Find where the given text appears and provide that cell's center as [X, Y] coordinate. 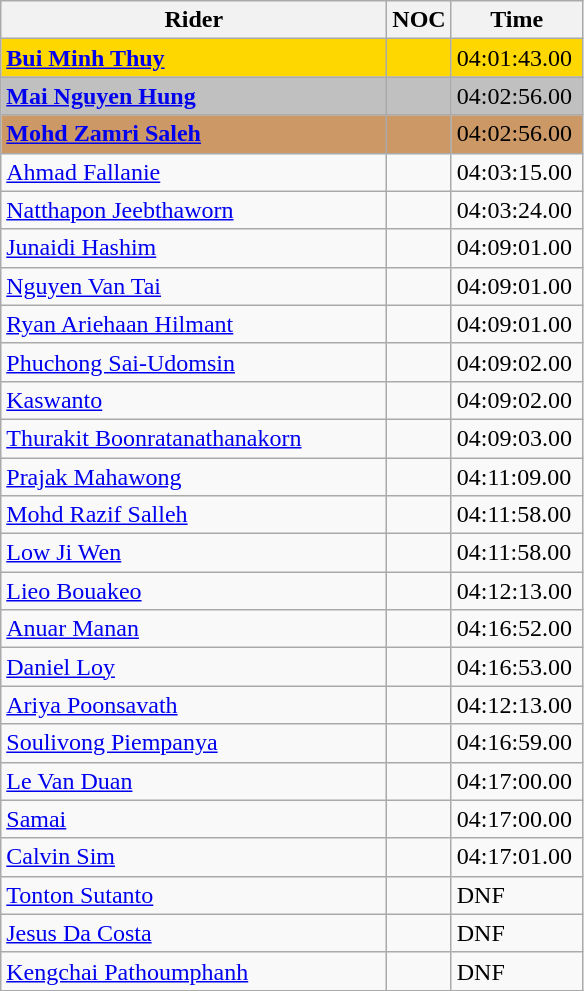
Junaidi Hashim [194, 248]
Samai [194, 819]
Bui Minh Thuy [194, 58]
Mohd Razif Salleh [194, 515]
Daniel Loy [194, 667]
Prajak Mahawong [194, 477]
04:11:09.00 [516, 477]
Phuchong Sai-Udomsin [194, 362]
Ryan Ariehaan Hilmant [194, 324]
Lieo Bouakeo [194, 591]
Anuar Manan [194, 629]
Mohd Zamri Saleh [194, 134]
Tonton Sutanto [194, 895]
Soulivong Piempanya [194, 743]
04:09:03.00 [516, 438]
04:03:15.00 [516, 172]
Le Van Duan [194, 781]
04:01:43.00 [516, 58]
NOC [419, 20]
04:16:52.00 [516, 629]
Kaswanto [194, 400]
Nguyen Van Tai [194, 286]
Jesus Da Costa [194, 933]
Rider [194, 20]
Kengchai Pathoumphanh [194, 971]
04:17:01.00 [516, 857]
Low Ji Wen [194, 553]
Mai Nguyen Hung [194, 96]
04:16:59.00 [516, 743]
Ahmad Fallanie [194, 172]
Ariya Poonsavath [194, 705]
Calvin Sim [194, 857]
Thurakit Boonratanathanakorn [194, 438]
Time [516, 20]
Natthapon Jeebthaworn [194, 210]
04:16:53.00 [516, 667]
04:03:24.00 [516, 210]
